Extract the (X, Y) coordinate from the center of the cell holding the provided text.  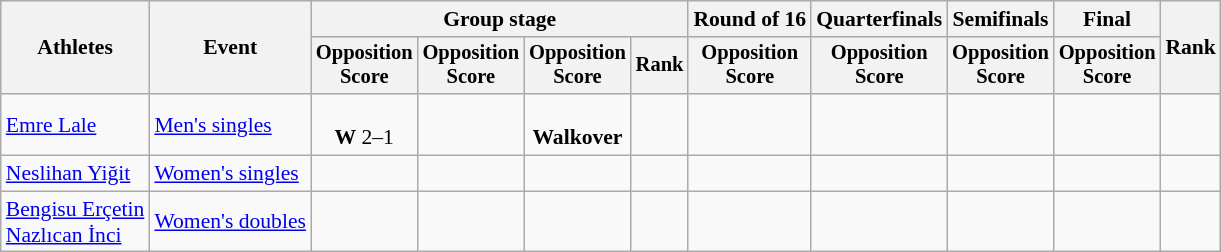
Round of 16 (750, 19)
Event (230, 48)
Neslihan Yiğit (76, 174)
Semifinals (1000, 19)
Emre Lale (76, 124)
Women's singles (230, 174)
W 2–1 (364, 124)
Walkover (578, 124)
Final (1108, 19)
Group stage (500, 19)
Women's doubles (230, 222)
Quarterfinals (879, 19)
Men's singles (230, 124)
Athletes (76, 48)
Bengisu ErçetinNazlıcan İnci (76, 222)
